Determine the [x, y] coordinate at the center of the cell enclosing the given text.  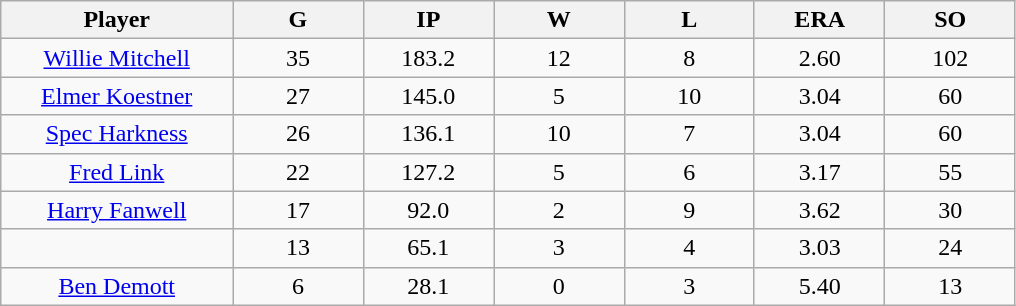
Ben Demott [117, 286]
G [298, 20]
127.2 [428, 172]
5.40 [819, 286]
9 [689, 210]
102 [950, 58]
L [689, 20]
Elmer Koestner [117, 96]
2 [559, 210]
0 [559, 286]
22 [298, 172]
Fred Link [117, 172]
IP [428, 20]
ERA [819, 20]
92.0 [428, 210]
26 [298, 134]
Willie Mitchell [117, 58]
35 [298, 58]
12 [559, 58]
136.1 [428, 134]
65.1 [428, 248]
17 [298, 210]
SO [950, 20]
27 [298, 96]
4 [689, 248]
8 [689, 58]
24 [950, 248]
Spec Harkness [117, 134]
3.62 [819, 210]
Player [117, 20]
145.0 [428, 96]
7 [689, 134]
28.1 [428, 286]
183.2 [428, 58]
3.17 [819, 172]
Harry Fanwell [117, 210]
30 [950, 210]
2.60 [819, 58]
W [559, 20]
3.03 [819, 248]
55 [950, 172]
